Detect which cell encompasses the target text, then output its (x, y) center coordinate. 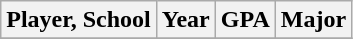
GPA (245, 20)
Player, School (79, 20)
Year (186, 20)
Major (313, 20)
